For the text-containing cell, return its midpoint in (x, y) coordinate format. 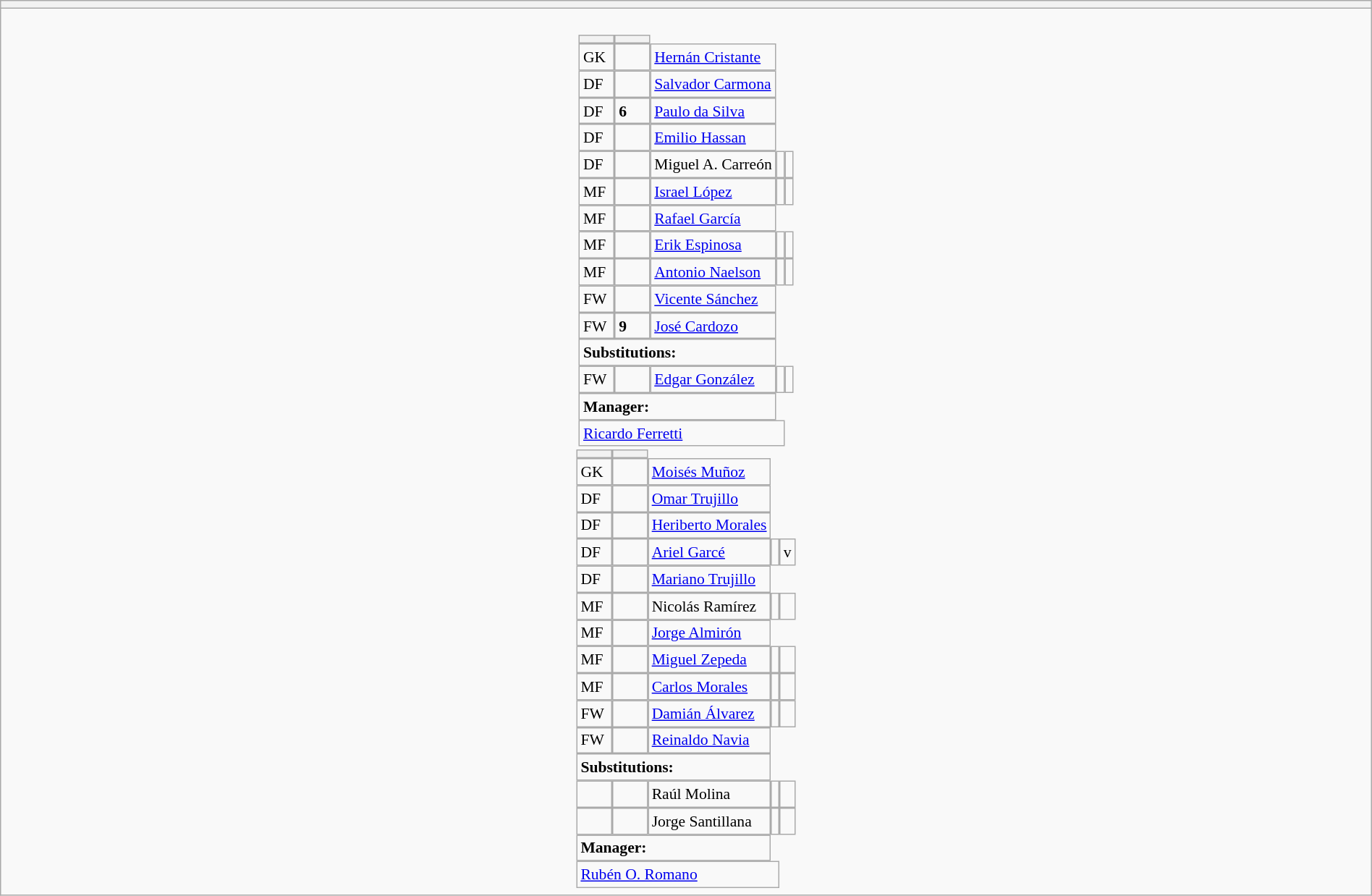
Hernán Cristante (713, 56)
Damián Álvarez (709, 714)
Emilio Hassan (713, 138)
Moisés Muñoz (709, 472)
Jorge Santillana (709, 821)
Miguel Zepeda (709, 660)
Miguel A. Carreón (713, 165)
Carlos Morales (709, 686)
Salvador Carmona (713, 84)
v (787, 551)
Ariel Garcé (709, 551)
Reinaldo Navia (709, 740)
Israel López (713, 191)
Edgar González (713, 379)
Rubén O. Romano (678, 874)
José Cardozo (713, 326)
Heriberto Morales (709, 525)
Paulo da Silva (713, 111)
Erik Espinosa (713, 245)
Jorge Almirón (709, 633)
Antonio Naelson (713, 272)
Rafael García (713, 219)
Mariano Trujillo (709, 579)
9 (632, 326)
Raúl Molina (709, 795)
Vicente Sánchez (713, 298)
Ricardo Ferretti (682, 433)
6 (632, 111)
Omar Trujillo (709, 498)
Nicolás Ramírez (709, 607)
